Return the (X, Y) coordinate for the center point of the cell that contains the specified text.  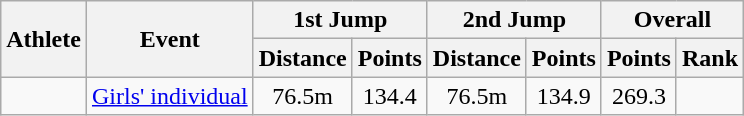
Girls' individual (170, 96)
134.9 (564, 96)
269.3 (638, 96)
Athlete (44, 39)
134.4 (390, 96)
Rank (710, 58)
Overall (672, 20)
Event (170, 39)
1st Jump (340, 20)
2nd Jump (514, 20)
